Scan for the cell matching the given text and deliver its (X, Y) coordinate at center. 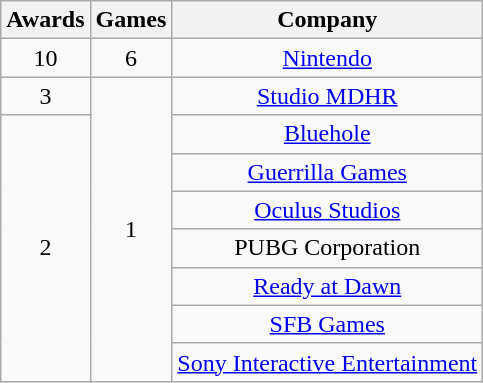
1 (131, 229)
Ready at Dawn (328, 286)
Studio MDHR (328, 96)
Bluehole (328, 134)
3 (46, 96)
Awards (46, 20)
Oculus Studios (328, 210)
SFB Games (328, 324)
Sony Interactive Entertainment (328, 362)
10 (46, 58)
Company (328, 20)
Games (131, 20)
Nintendo (328, 58)
2 (46, 248)
PUBG Corporation (328, 248)
Guerrilla Games (328, 172)
6 (131, 58)
